Determine the [X, Y] coordinate at the center of the cell enclosing the given text.  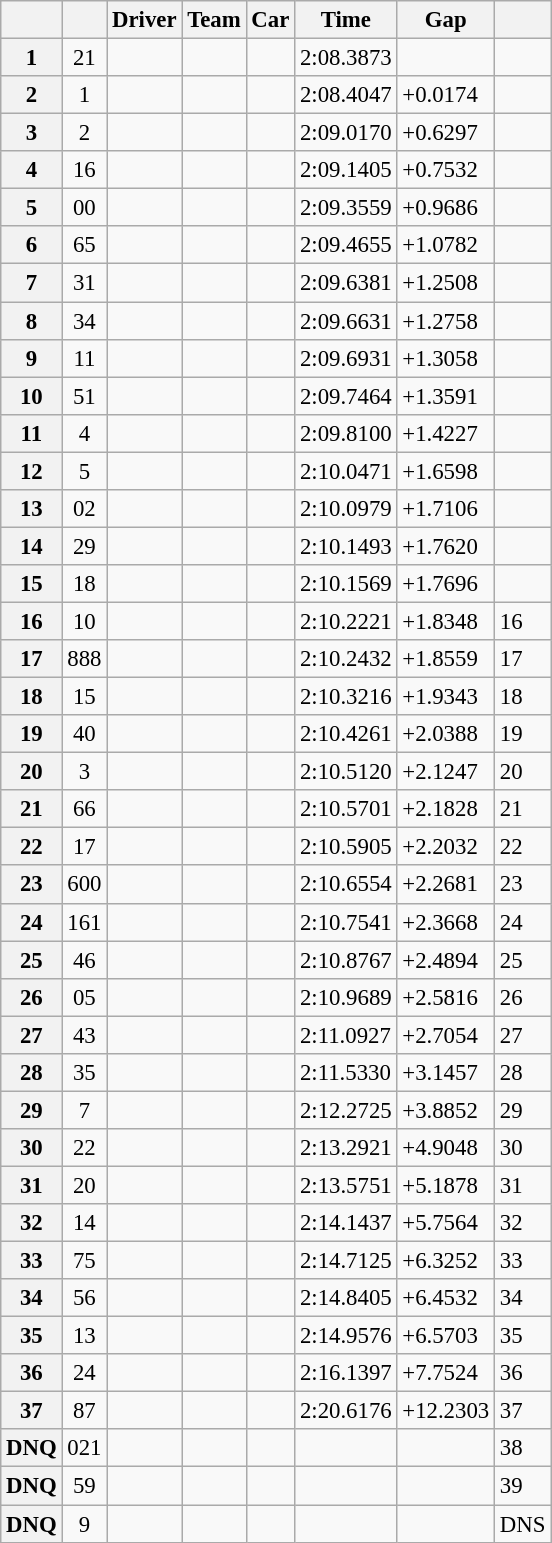
2:08.4047 [346, 95]
2:10.6554 [346, 885]
+1.4227 [446, 433]
2:09.6381 [346, 283]
Car [270, 20]
51 [84, 396]
+2.4894 [446, 960]
2:09.1405 [346, 170]
DNS [522, 1524]
46 [84, 960]
65 [84, 245]
2:10.5701 [346, 809]
43 [84, 1035]
66 [84, 809]
+2.1828 [446, 809]
+1.0782 [446, 245]
+1.3058 [446, 358]
+1.3591 [446, 396]
2:10.3216 [346, 697]
+0.0174 [446, 95]
Driver [144, 20]
2:09.8100 [346, 433]
2:10.7541 [346, 922]
+0.9686 [446, 208]
+1.8559 [446, 659]
Team [214, 20]
2:12.2725 [346, 1110]
600 [84, 885]
+1.7620 [446, 546]
+2.0388 [446, 734]
2:10.0979 [346, 509]
+1.9343 [446, 697]
+5.7564 [446, 1223]
2:09.0170 [346, 133]
2:09.6631 [346, 321]
+2.2032 [446, 847]
2:10.1569 [346, 584]
+0.7532 [446, 170]
2:11.0927 [346, 1035]
2:13.5751 [346, 1185]
2:20.6176 [346, 1411]
2:14.1437 [346, 1223]
2:09.3559 [346, 208]
161 [84, 922]
+6.3252 [446, 1261]
+12.2303 [446, 1411]
87 [84, 1411]
2:10.9689 [346, 997]
+6.5703 [446, 1336]
+7.7524 [446, 1373]
2:10.1493 [346, 546]
56 [84, 1298]
+1.2508 [446, 283]
2:08.3873 [346, 58]
6 [32, 245]
+2.3668 [446, 922]
2:14.7125 [346, 1261]
40 [84, 734]
2:10.4261 [346, 734]
+1.7106 [446, 509]
59 [84, 1486]
+3.8852 [446, 1110]
12 [32, 471]
Gap [446, 20]
2:14.9576 [346, 1336]
02 [84, 509]
+4.9048 [446, 1148]
+2.5816 [446, 997]
+0.6297 [446, 133]
2:10.8767 [346, 960]
00 [84, 208]
888 [84, 659]
2:10.5905 [346, 847]
2:10.5120 [346, 772]
2:14.8405 [346, 1298]
2:10.2432 [346, 659]
+3.1457 [446, 1073]
8 [32, 321]
75 [84, 1261]
+5.1878 [446, 1185]
2:16.1397 [346, 1373]
Time [346, 20]
+2.1247 [446, 772]
+1.6598 [446, 471]
2:09.7464 [346, 396]
2:11.5330 [346, 1073]
2:13.2921 [346, 1148]
2:10.0471 [346, 471]
39 [522, 1486]
+1.2758 [446, 321]
+6.4532 [446, 1298]
38 [522, 1449]
+2.7054 [446, 1035]
021 [84, 1449]
+1.8348 [446, 621]
2:09.6931 [346, 358]
2:09.4655 [346, 245]
+2.2681 [446, 885]
05 [84, 997]
+1.7696 [446, 584]
2:10.2221 [346, 621]
